Extract the (x, y) coordinate from the center of the cell holding the provided text.  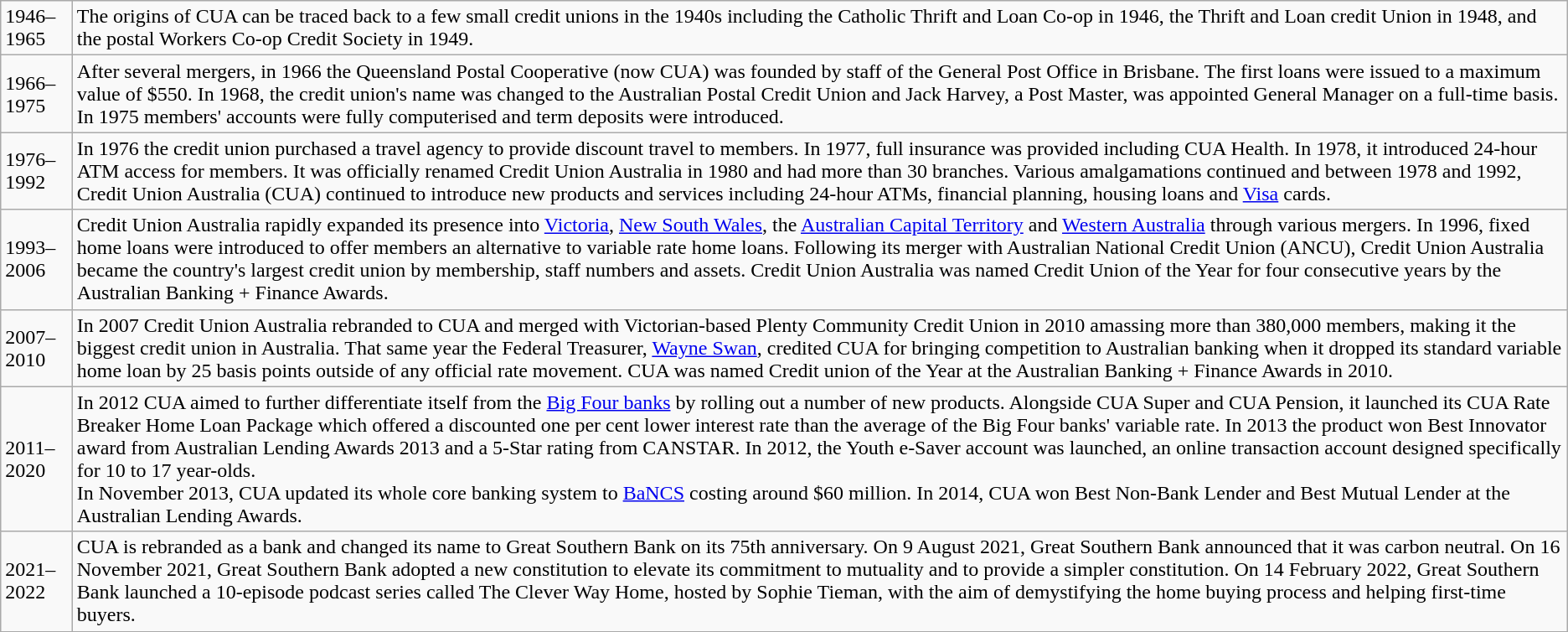
1966–1975 (37, 94)
2021–2022 (37, 582)
1946–1965 (37, 28)
2011–2020 (37, 459)
1993–2006 (37, 260)
2007–2010 (37, 348)
1976–1992 (37, 171)
